For the text-containing cell, return its midpoint in [X, Y] coordinate format. 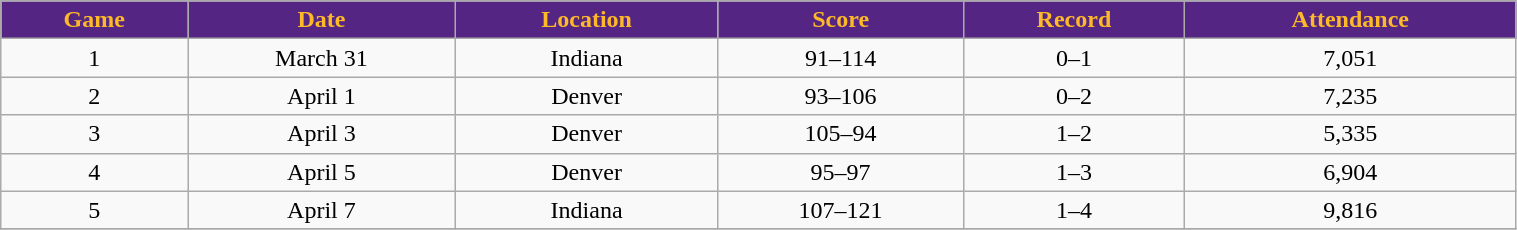
Attendance [1350, 20]
3 [94, 134]
2 [94, 96]
0–2 [1074, 96]
1–2 [1074, 134]
Date [322, 20]
April 5 [322, 172]
9,816 [1350, 210]
April 7 [322, 210]
1–4 [1074, 210]
Game [94, 20]
0–1 [1074, 58]
March 31 [322, 58]
1–3 [1074, 172]
April 1 [322, 96]
5 [94, 210]
4 [94, 172]
April 3 [322, 134]
95–97 [840, 172]
6,904 [1350, 172]
Record [1074, 20]
5,335 [1350, 134]
105–94 [840, 134]
7,051 [1350, 58]
Score [840, 20]
7,235 [1350, 96]
93–106 [840, 96]
1 [94, 58]
91–114 [840, 58]
107–121 [840, 210]
Location [586, 20]
